From the cell containing the given text, extract its center point as (x, y) coordinate. 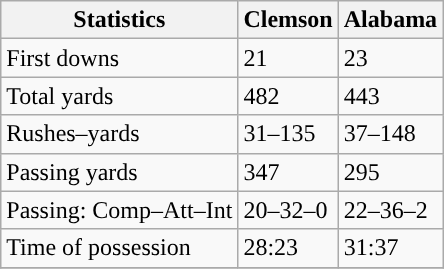
Time of possession (120, 248)
21 (288, 58)
482 (288, 96)
347 (288, 172)
Clemson (288, 20)
31–135 (288, 134)
37–148 (390, 134)
20–32–0 (288, 210)
28:23 (288, 248)
First downs (120, 58)
Passing: Comp–Att–Int (120, 210)
23 (390, 58)
31:37 (390, 248)
22–36–2 (390, 210)
295 (390, 172)
443 (390, 96)
Rushes–yards (120, 134)
Statistics (120, 20)
Total yards (120, 96)
Passing yards (120, 172)
Alabama (390, 20)
